Scan for the cell matching the given text and deliver its (X, Y) coordinate at center. 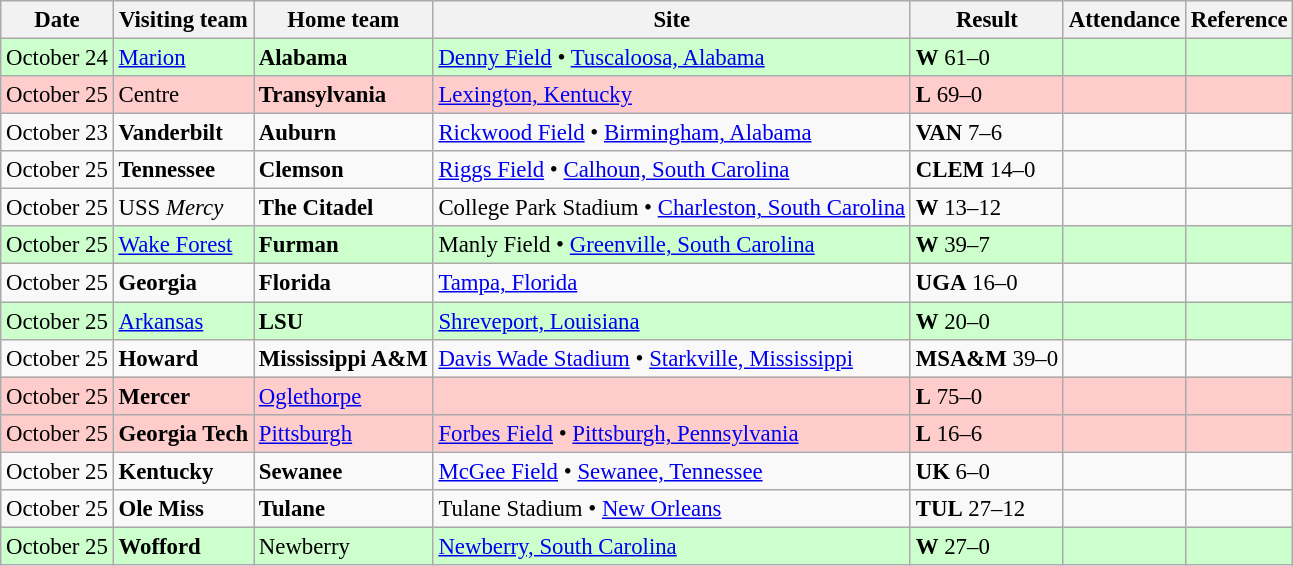
L 75–0 (986, 396)
VAN 7–6 (986, 133)
McGee Field • Sewanee, Tennessee (672, 471)
Georgia (183, 283)
W 27–0 (986, 546)
Transylvania (344, 95)
Mercer (183, 396)
Auburn (344, 133)
College Park Stadium • Charleston, South Carolina (672, 208)
Rickwood Field • Birmingham, Alabama (672, 133)
Furman (344, 245)
Manly Field • Greenville, South Carolina (672, 245)
Result (986, 20)
Date (57, 20)
Home team (344, 20)
CLEM 14–0 (986, 170)
W 39–7 (986, 245)
UGA 16–0 (986, 283)
LSU (344, 321)
October 23 (57, 133)
L 69–0 (986, 95)
Pittsburgh (344, 433)
Davis Wade Stadium • Starkville, Mississippi (672, 358)
W 61–0 (986, 58)
Lexington, Kentucky (672, 95)
W 20–0 (986, 321)
Florida (344, 283)
Clemson (344, 170)
Tulane Stadium • New Orleans (672, 509)
Marion (183, 58)
Reference (1239, 20)
Ole Miss (183, 509)
Forbes Field • Pittsburgh, Pennsylvania (672, 433)
Kentucky (183, 471)
Visiting team (183, 20)
Site (672, 20)
Newberry (344, 546)
October 24 (57, 58)
Tulane (344, 509)
W 13–12 (986, 208)
Riggs Field • Calhoun, South Carolina (672, 170)
L 16–6 (986, 433)
Howard (183, 358)
Oglethorpe (344, 396)
Wake Forest (183, 245)
MSA&M 39–0 (986, 358)
UK 6–0 (986, 471)
The Citadel (344, 208)
Shreveport, Louisiana (672, 321)
Tennessee (183, 170)
Newberry, South Carolina (672, 546)
TUL 27–12 (986, 509)
Alabama (344, 58)
Arkansas (183, 321)
USS Mercy (183, 208)
Denny Field • Tuscaloosa, Alabama (672, 58)
Georgia Tech (183, 433)
Tampa, Florida (672, 283)
Vanderbilt (183, 133)
Wofford (183, 546)
Centre (183, 95)
Mississippi A&M (344, 358)
Sewanee (344, 471)
Attendance (1124, 20)
